Scan for the cell matching the given text and deliver its [X, Y] coordinate at center. 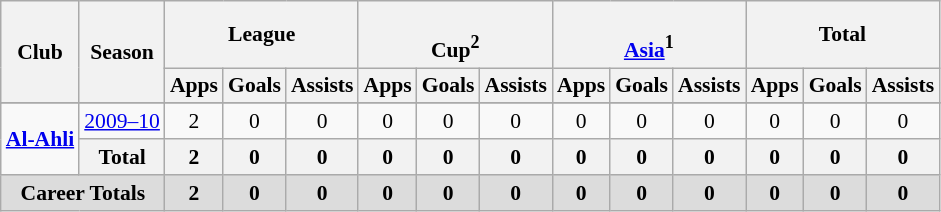
2009–10 [122, 122]
Club [40, 52]
Career Totals [83, 193]
League [262, 34]
Cup2 [455, 34]
Al-Ahli [40, 140]
Asia1 [649, 34]
Season [122, 52]
